Pinpoint the cell where the given text exists, returning its [X, Y] midpoint coordinate. 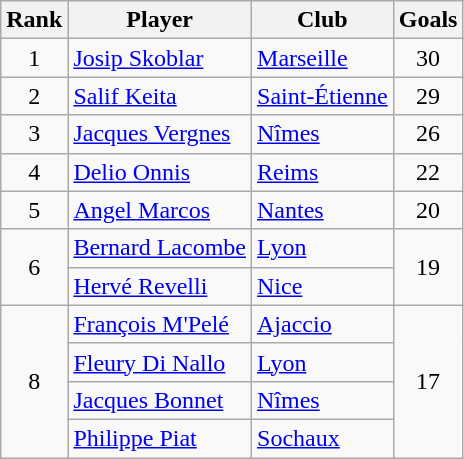
François M'Pelé [160, 324]
Angel Marcos [160, 210]
6 [34, 267]
Marseille [323, 58]
8 [34, 381]
Bernard Lacombe [160, 248]
26 [428, 134]
20 [428, 210]
Jacques Vergnes [160, 134]
Ajaccio [323, 324]
Jacques Bonnet [160, 400]
Sochaux [323, 438]
17 [428, 381]
Saint-Étienne [323, 96]
Nantes [323, 210]
Hervé Revelli [160, 286]
Josip Skoblar [160, 58]
Delio Onnis [160, 172]
Goals [428, 20]
Salif Keita [160, 96]
Reims [323, 172]
22 [428, 172]
3 [34, 134]
4 [34, 172]
5 [34, 210]
Player [160, 20]
Fleury Di Nallo [160, 362]
29 [428, 96]
19 [428, 267]
30 [428, 58]
Philippe Piat [160, 438]
2 [34, 96]
Nice [323, 286]
Rank [34, 20]
Club [323, 20]
1 [34, 58]
